Determine the [X, Y] coordinate at the center of the cell enclosing the given text.  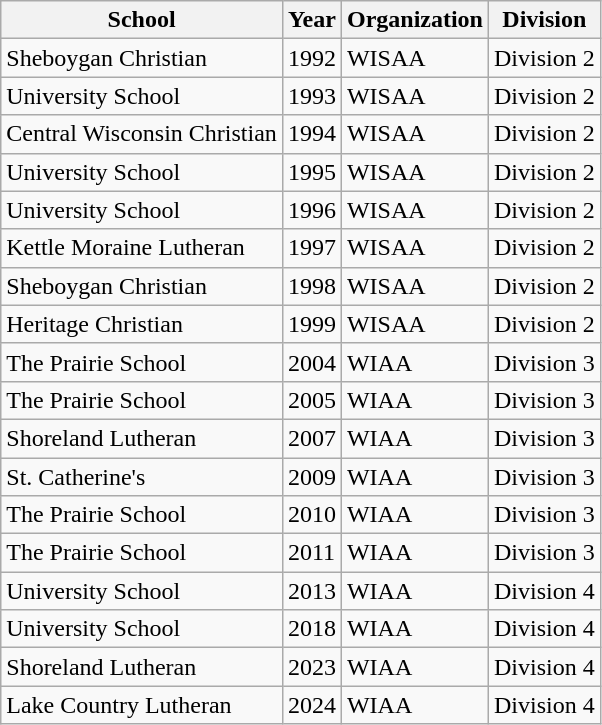
2004 [312, 362]
1996 [312, 210]
Organization [414, 20]
2010 [312, 515]
1993 [312, 96]
Heritage Christian [142, 324]
Kettle Moraine Lutheran [142, 248]
2023 [312, 667]
2005 [312, 400]
2011 [312, 553]
1994 [312, 134]
1995 [312, 172]
2007 [312, 438]
1997 [312, 248]
1992 [312, 58]
St. Catherine's [142, 477]
2009 [312, 477]
Central Wisconsin Christian [142, 134]
1998 [312, 286]
Division [545, 20]
2013 [312, 591]
School [142, 20]
Lake Country Lutheran [142, 705]
2018 [312, 629]
1999 [312, 324]
Year [312, 20]
2024 [312, 705]
